Pinpoint the cell where the given text exists, returning its [x, y] midpoint coordinate. 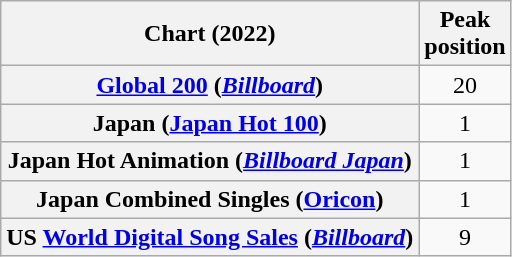
Chart (2022) [210, 34]
Peakposition [465, 34]
20 [465, 85]
Japan Combined Singles (Oricon) [210, 199]
Global 200 (Billboard) [210, 85]
Japan (Japan Hot 100) [210, 123]
US World Digital Song Sales (Billboard) [210, 237]
9 [465, 237]
Japan Hot Animation (Billboard Japan) [210, 161]
